Output the [X, Y] coordinate of the center of the cell containing the given text.  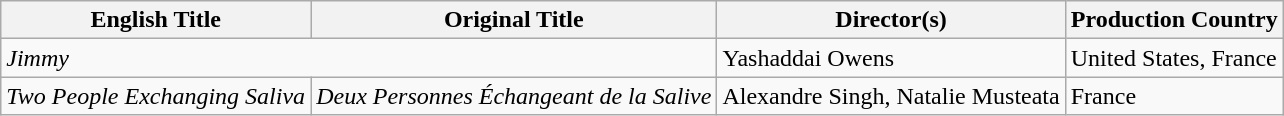
Yashaddai Owens [891, 58]
Jimmy [359, 58]
Alexandre Singh, Natalie Musteata [891, 96]
English Title [156, 20]
Original Title [514, 20]
France [1174, 96]
Deux Personnes Échangeant de la Salive [514, 96]
Director(s) [891, 20]
United States, France [1174, 58]
Two People Exchanging Saliva [156, 96]
Production Country [1174, 20]
